Provide the (X, Y) coordinate of the cell's center where the given text is located.  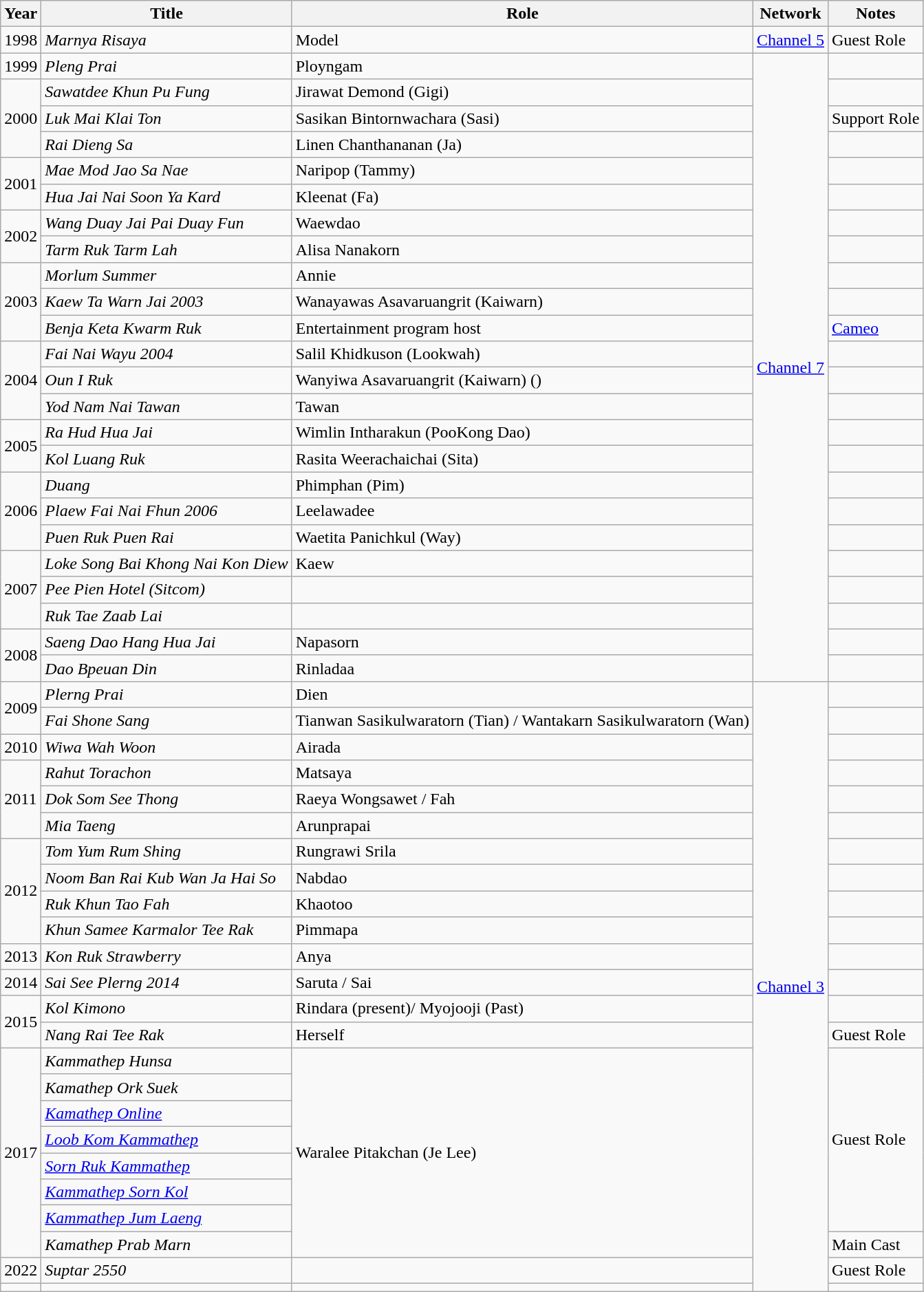
Kammathep Hunsa (166, 1061)
Luk Mai Klai Ton (166, 118)
Napasorn (522, 642)
2006 (21, 511)
Wanayawas Asavaruangrit (Kaiwarn) (522, 301)
Dao Bpeuan Din (166, 668)
Entertainment program host (522, 328)
Waewdao (522, 223)
Linen Chanthananan (Ja) (522, 144)
1998 (21, 40)
Support Role (875, 118)
Rai Dieng Sa (166, 144)
Fai Nai Wayu 2004 (166, 354)
Title (166, 14)
Morlum Summer (166, 275)
Naripop (Tammy) (522, 171)
Mae Mod Jao Sa Nae (166, 171)
Main Cast (875, 1245)
1999 (21, 66)
Phimphan (Pim) (522, 485)
Suptar 2550 (166, 1271)
Waralee Pitakchan (Je Lee) (522, 1152)
Tarm Ruk Tarm Lah (166, 249)
2009 (21, 707)
Kaew (522, 563)
Wanyiwa Asavaruangrit (Kaiwarn) () (522, 380)
Jirawat Demond (Gigi) (522, 92)
Wiwa Wah Woon (166, 746)
2013 (21, 956)
Channel 7 (790, 367)
Kon Ruk Strawberry (166, 956)
Tom Yum Rum Shing (166, 852)
Tawan (522, 407)
Kamathep Online (166, 1113)
2002 (21, 236)
Nang Rai Tee Rak (166, 1035)
Ra Hud Hua Jai (166, 433)
Kammathep Sorn Kol (166, 1192)
2001 (21, 184)
2012 (21, 891)
Ployngam (522, 66)
Channel 5 (790, 40)
Khaotoo (522, 904)
Sawatdee Khun Pu Fung (166, 92)
Loob Kom Kammathep (166, 1139)
Salil Khidkuson (Lookwah) (522, 354)
2014 (21, 982)
Arunprapai (522, 826)
Kleenat (Fa) (522, 197)
Puen Ruk Puen Rai (166, 537)
2007 (21, 590)
Sasikan Bintornwachara (Sasi) (522, 118)
Kol Luang Ruk (166, 459)
Sai See Plerng 2014 (166, 982)
Pee Pien Hotel (Sitcom) (166, 590)
2003 (21, 301)
Nabdao (522, 878)
Alisa Nanakorn (522, 249)
Ruk Tae Zaab Lai (166, 616)
2004 (21, 380)
Saeng Dao Hang Hua Jai (166, 642)
Rahut Torachon (166, 773)
Dien (522, 694)
Rinladaa (522, 668)
Model (522, 40)
Dok Som See Thong (166, 799)
2011 (21, 799)
Matsaya (522, 773)
2000 (21, 118)
Role (522, 14)
Kammathep Jum Laeng (166, 1218)
Kaew Ta Warn Jai 2003 (166, 301)
Loke Song Bai Khong Nai Kon Diew (166, 563)
Waetita Panichkul (Way) (522, 537)
Rasita Weerachaichai (Sita) (522, 459)
Leelawadee (522, 511)
2008 (21, 655)
Khun Samee Karmalor Tee Rak (166, 930)
Kamathep Prab Marn (166, 1245)
2005 (21, 446)
Rindara (present)/ Myojooji (Past) (522, 1009)
Oun I Ruk (166, 380)
Airada (522, 746)
Cameo (875, 328)
2015 (21, 1022)
Pleng Prai (166, 66)
Marnya Risaya (166, 40)
Notes (875, 14)
Plaew Fai Nai Fhun 2006 (166, 511)
Saruta / Sai (522, 982)
Noom Ban Rai Kub Wan Ja Hai So (166, 878)
2010 (21, 746)
Herself (522, 1035)
Sorn Ruk Kammathep (166, 1166)
Duang (166, 485)
Ruk Khun Tao Fah (166, 904)
Tianwan Sasikulwaratorn (Tian) / Wantakarn Sasikulwaratorn (Wan) (522, 720)
Yod Nam Nai Tawan (166, 407)
Rungrawi Srila (522, 852)
2022 (21, 1271)
Fai Shone Sang (166, 720)
Mia Taeng (166, 826)
Pimmapa (522, 930)
Plerng Prai (166, 694)
Hua Jai Nai Soon Ya Kard (166, 197)
Raeya Wongsawet / Fah (522, 799)
Wang Duay Jai Pai Duay Fun (166, 223)
Channel 3 (790, 986)
Kamathep Ork Suek (166, 1087)
Benja Keta Kwarm Ruk (166, 328)
Kol Kimono (166, 1009)
Anya (522, 956)
Network (790, 14)
2017 (21, 1152)
Annie (522, 275)
Year (21, 14)
Wimlin Intharakun (PooKong Dao) (522, 433)
